Search for the cell housing the specified text and yield its [x, y] center coordinate. 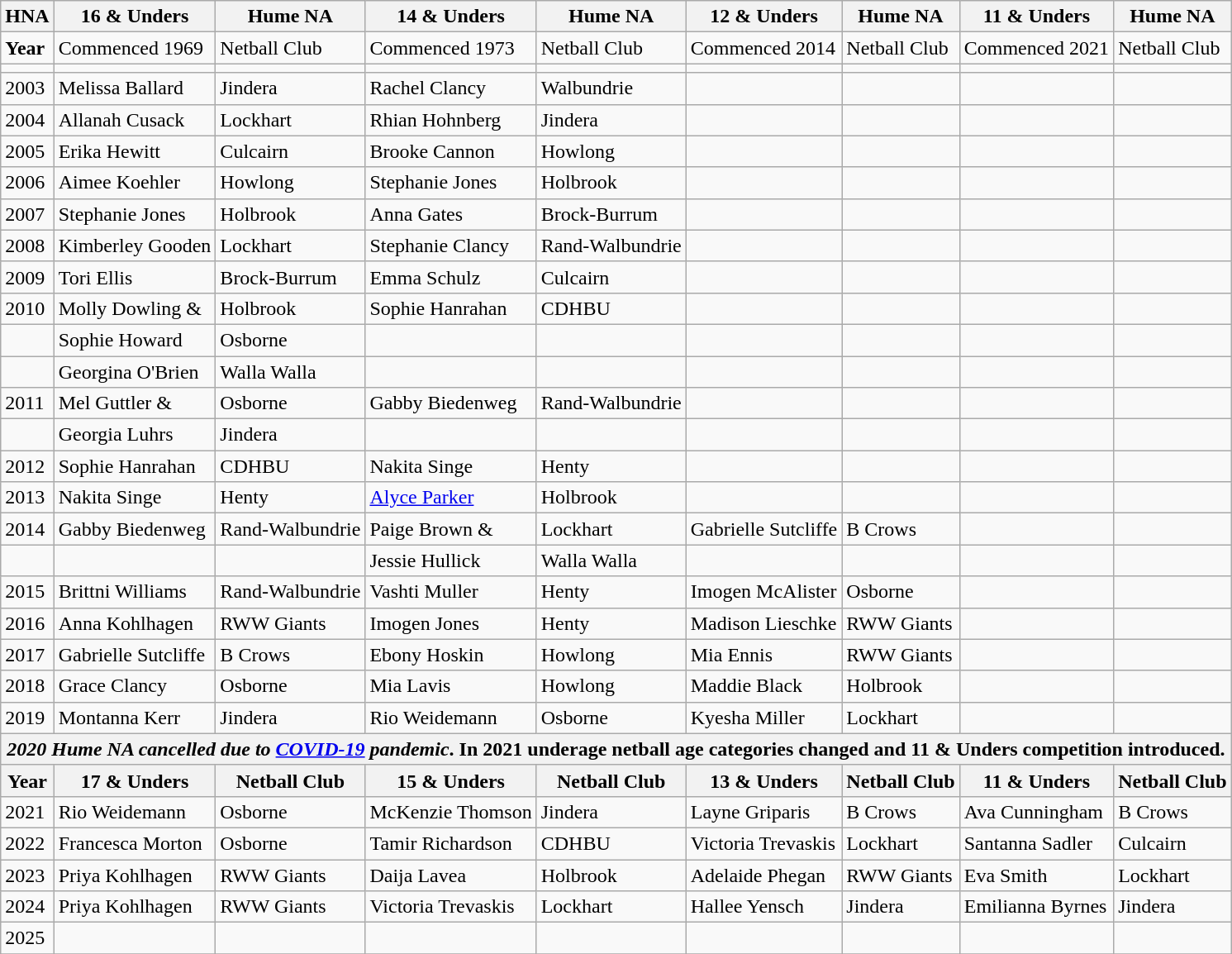
2016 [27, 623]
2021 [27, 812]
Molly Dowling & [135, 308]
Commenced 1969 [135, 48]
2014 [27, 529]
2007 [27, 214]
2018 [27, 686]
Mia Ennis [763, 655]
Brittni Williams [135, 592]
2022 [27, 843]
2017 [27, 655]
Erika Hewitt [135, 151]
Tamir Richardson [451, 843]
Commenced 2021 [1036, 48]
2009 [27, 277]
Madison Lieschke [763, 623]
Aimee Koehler [135, 183]
Paige Brown & [451, 529]
Mel Guttler & [135, 403]
Mia Lavis [451, 686]
Jessie Hullick [451, 560]
15 & Unders [451, 780]
HNA [27, 17]
2025 [27, 938]
Francesca Morton [135, 843]
Kyesha Miller [763, 718]
Anna Gates [451, 214]
2005 [27, 151]
Walbundrie [611, 88]
2012 [27, 466]
16 & Unders [135, 17]
Commenced 2014 [763, 48]
Sophie Howard [135, 340]
Santanna Sadler [1036, 843]
Hallee Yensch [763, 907]
Emilianna Byrnes [1036, 907]
Daija Lavea [451, 875]
Maddie Black [763, 686]
2003 [27, 88]
Montanna Kerr [135, 718]
Anna Kohlhagen [135, 623]
Tori Ellis [135, 277]
Imogen McAlister [763, 592]
Layne Griparis [763, 812]
Stephanie Clancy [451, 246]
2020 Hume NA cancelled due to COVID-19 pandemic. In 2021 underage netball age categories changed and 11 & Unders competition introduced. [616, 749]
2004 [27, 120]
2011 [27, 403]
2008 [27, 246]
Brooke Cannon [451, 151]
17 & Unders [135, 780]
Kimberley Gooden [135, 246]
2019 [27, 718]
Georgia Luhrs [135, 435]
Commenced 1973 [451, 48]
Imogen Jones [451, 623]
Adelaide Phegan [763, 875]
Melissa Ballard [135, 88]
14 & Unders [451, 17]
13 & Unders [763, 780]
Georgina O'Brien [135, 371]
2024 [27, 907]
2015 [27, 592]
2010 [27, 308]
Emma Schulz [451, 277]
Vashti Muller [451, 592]
McKenzie Thomson [451, 812]
2013 [27, 498]
Ebony Hoskin [451, 655]
Eva Smith [1036, 875]
Allanah Cusack [135, 120]
Ava Cunningham [1036, 812]
Rachel Clancy [451, 88]
Alyce Parker [451, 498]
Grace Clancy [135, 686]
Rhian Hohnberg [451, 120]
12 & Unders [763, 17]
2006 [27, 183]
2023 [27, 875]
